From the cell containing the given text, extract its center point as [x, y] coordinate. 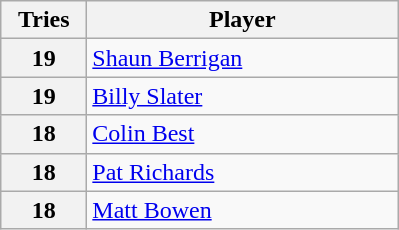
Shaun Berrigan [242, 58]
Tries [44, 20]
Colin Best [242, 134]
Player [242, 20]
Matt Bowen [242, 210]
Billy Slater [242, 96]
Pat Richards [242, 172]
